Detect which cell encompasses the target text, then output its [X, Y] center coordinate. 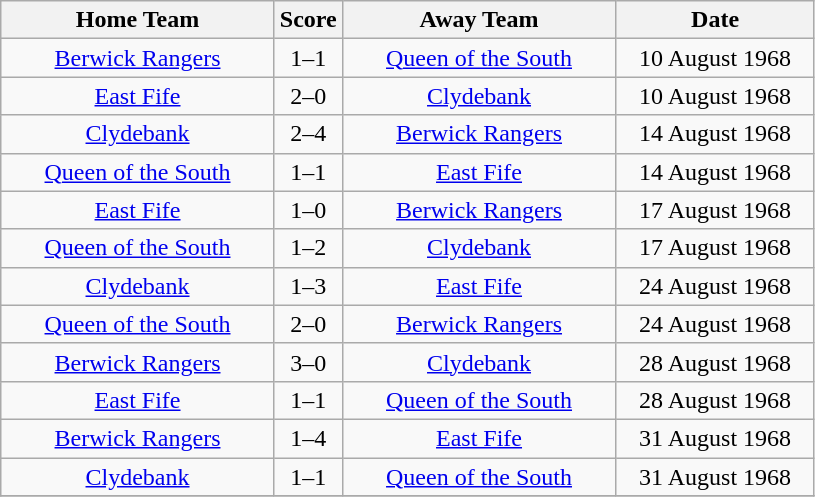
1–0 [308, 210]
Score [308, 20]
3–0 [308, 362]
2–4 [308, 134]
1–4 [308, 438]
Home Team [138, 20]
Away Team [479, 20]
1–3 [308, 286]
Date [716, 20]
1–2 [308, 248]
